Extract the [x, y] coordinate from the center of the cell holding the provided text.  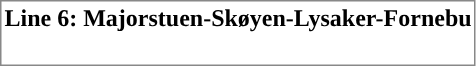
Line 6: Majorstuen-Skøyen-Lysaker-Fornebu [238, 18]
